Extract the [X, Y] coordinate from the center of the cell holding the provided text.  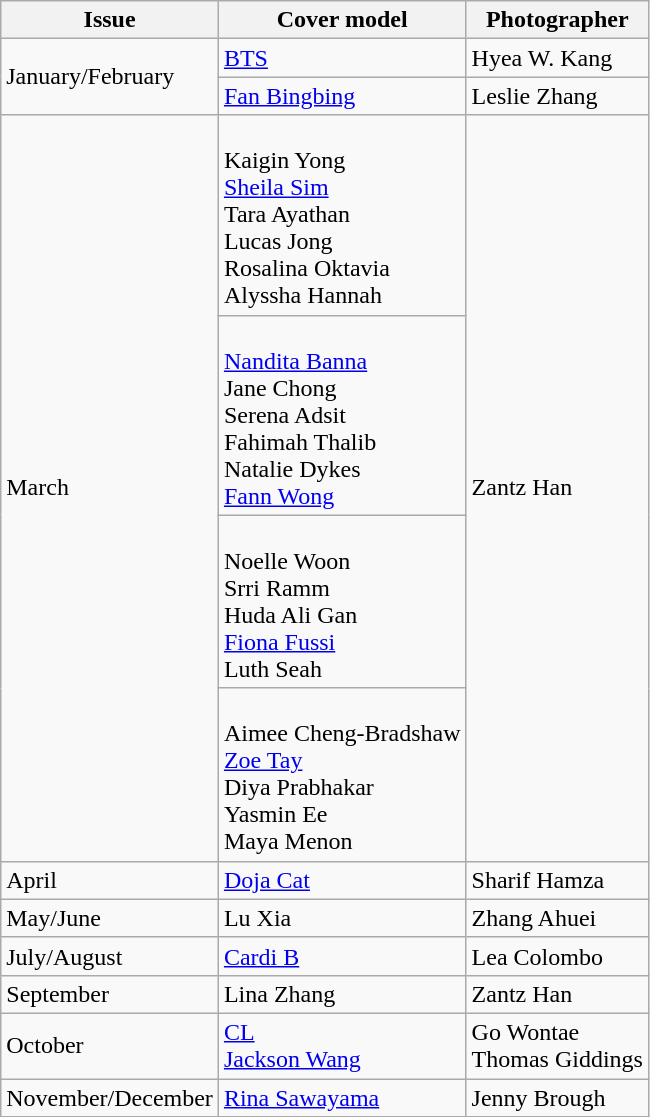
May/June [110, 918]
Kaigin Yong Sheila Sim Tara Ayathan Lucas Jong Rosalina Oktavia Alyssha Hannah [342, 215]
Photographer [557, 20]
Doja Cat [342, 880]
April [110, 880]
September [110, 994]
Aimee Cheng-Bradshaw Zoe Tay Diya Prabhakar Yasmin Ee Maya Menon [342, 774]
Hyea W. Kang [557, 58]
Nandita Banna Jane Chong Serena Adsit Fahimah Thalib Natalie Dykes Fann Wong [342, 415]
Sharif Hamza [557, 880]
Lu Xia [342, 918]
Issue [110, 20]
Lea Colombo [557, 956]
October [110, 1046]
Go Wontae Thomas Giddings [557, 1046]
Cardi B [342, 956]
Fan Bingbing [342, 96]
July/August [110, 956]
Cover model [342, 20]
Lina Zhang [342, 994]
March [110, 488]
Zhang Ahuei [557, 918]
BTS [342, 58]
Leslie Zhang [557, 96]
Jenny Brough [557, 1097]
Noelle Woon Srri Ramm Huda Ali Gan Fiona Fussi Luth Seah [342, 602]
November/December [110, 1097]
January/February [110, 77]
Rina Sawayama [342, 1097]
CL Jackson Wang [342, 1046]
